Capture the cell that displays the provided text and extract its [X, Y] central coordinate. 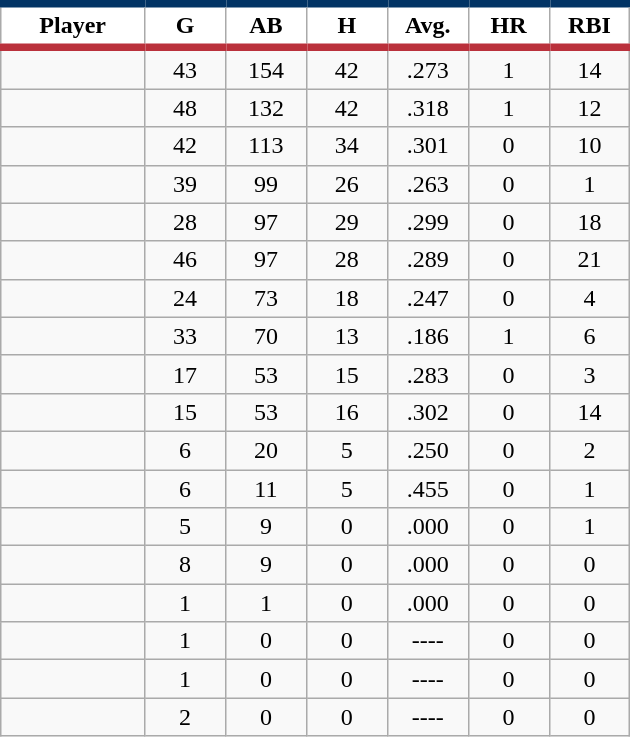
AB [266, 26]
70 [266, 336]
Avg. [428, 26]
.186 [428, 336]
43 [186, 68]
.302 [428, 412]
29 [346, 222]
34 [346, 146]
H [346, 26]
10 [590, 146]
3 [590, 374]
154 [266, 68]
13 [346, 336]
17 [186, 374]
132 [266, 108]
.273 [428, 68]
G [186, 26]
46 [186, 260]
12 [590, 108]
4 [590, 298]
RBI [590, 26]
16 [346, 412]
.318 [428, 108]
HR [508, 26]
8 [186, 565]
99 [266, 184]
20 [266, 450]
.283 [428, 374]
.250 [428, 450]
73 [266, 298]
.247 [428, 298]
26 [346, 184]
33 [186, 336]
.289 [428, 260]
113 [266, 146]
39 [186, 184]
.455 [428, 489]
.301 [428, 146]
.263 [428, 184]
.299 [428, 222]
21 [590, 260]
48 [186, 108]
11 [266, 489]
Player [73, 26]
24 [186, 298]
